Output the (X, Y) coordinate of the center of the cell containing the given text.  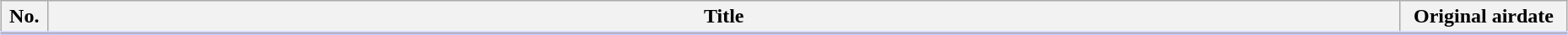
No. (24, 17)
Title (724, 17)
Original airdate (1484, 17)
